Provide the (x, y) coordinate of the cell's center where the given text is located.  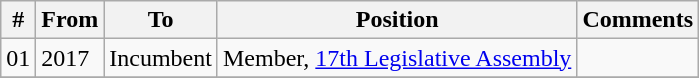
Comments (638, 20)
01 (18, 58)
Position (396, 20)
# (18, 20)
From (70, 20)
Member, 17th Legislative Assembly (396, 58)
To (161, 20)
Incumbent (161, 58)
2017 (70, 58)
